Extract the [X, Y] coordinate from the center of the cell holding the provided text.  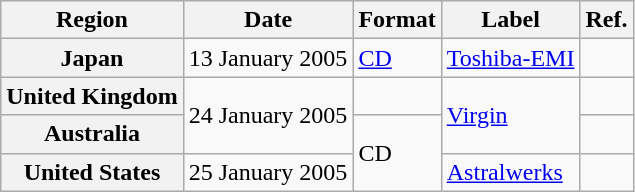
Ref. [606, 20]
Japan [92, 58]
Region [92, 20]
United States [92, 172]
13 January 2005 [268, 58]
Date [268, 20]
Label [510, 20]
Australia [92, 134]
Toshiba-EMI [510, 58]
Astralwerks [510, 172]
25 January 2005 [268, 172]
United Kingdom [92, 96]
24 January 2005 [268, 115]
Virgin [510, 115]
Format [397, 20]
